Capture the cell that displays the provided text and extract its [x, y] central coordinate. 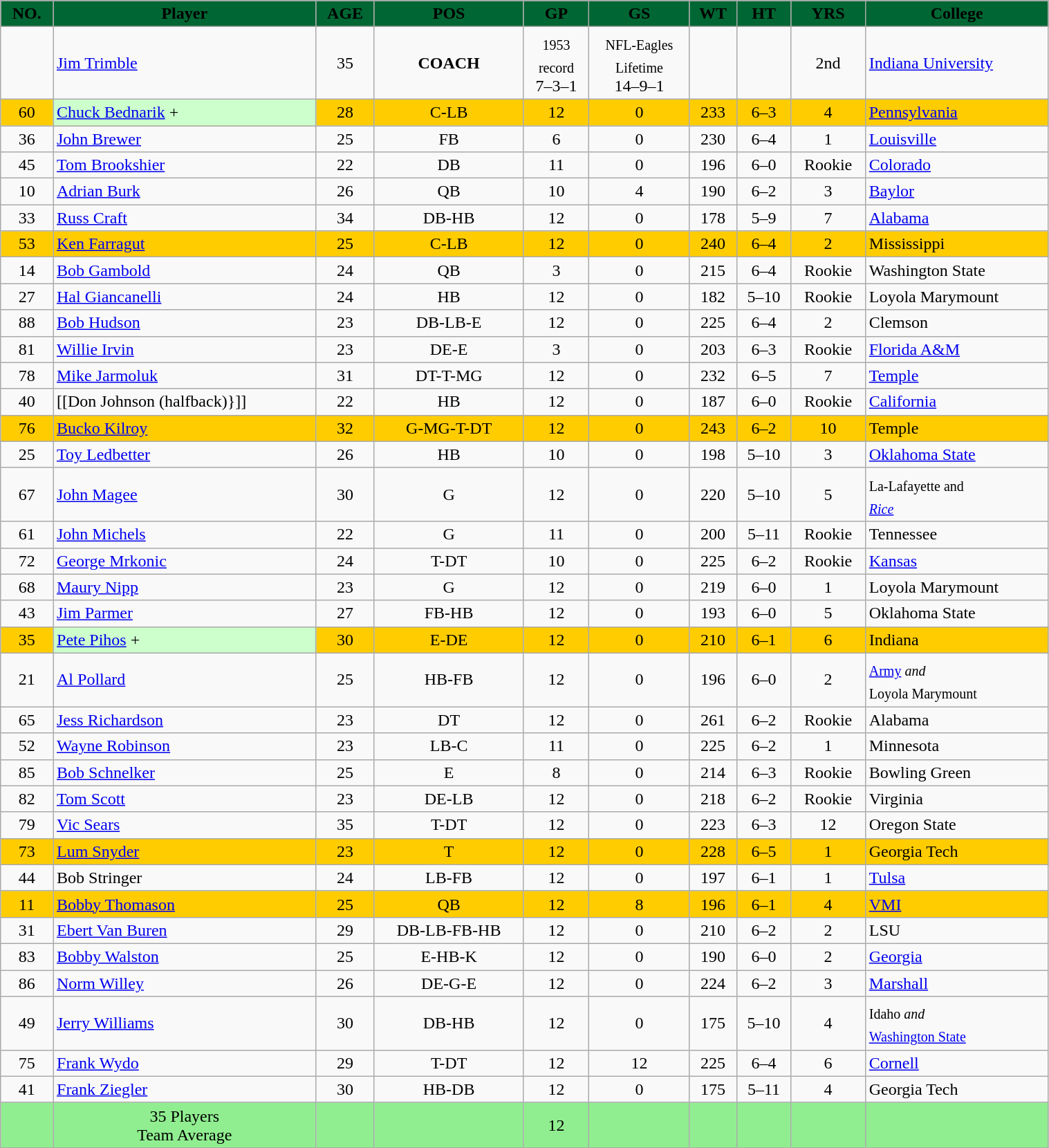
228 [713, 851]
Georgia [957, 956]
DT [449, 720]
Maury Nipp [184, 587]
John Michels [184, 535]
DB-LB-E [449, 323]
240 [713, 244]
Ken Farragut [184, 244]
FB-HB [449, 613]
Al Pollard [184, 680]
193 [713, 613]
Pennsylvania [957, 112]
Baylor [957, 192]
LB-C [449, 746]
Willie Irvin [184, 349]
67 [27, 494]
182 [713, 297]
85 [27, 772]
DE-E [449, 349]
Bob Schnelker [184, 772]
53 [27, 244]
Jim Trimble [184, 64]
College [957, 14]
Tom Scott [184, 799]
[[Don Johnson (halfback)}]] [184, 402]
DT-T-MG [449, 376]
Hal Giancanelli [184, 297]
Bowling Green [957, 772]
32 [345, 428]
52 [27, 746]
California [957, 402]
68 [27, 587]
Bob Gambold [184, 270]
Norm Willey [184, 983]
88 [27, 323]
Tom Brookshier [184, 165]
WT [713, 14]
79 [27, 825]
HB-DB [449, 1089]
76 [27, 428]
230 [713, 139]
223 [713, 825]
81 [27, 349]
Chuck Bednarik + [184, 112]
GP [556, 14]
Lum Snyder [184, 851]
Washington State [957, 270]
1953 record7–3–1 [556, 64]
NFL-Eagles Lifetime14–9–1 [639, 64]
36 [27, 139]
Bobby Walston [184, 956]
243 [713, 428]
NO. [27, 14]
Pete Pihos + [184, 640]
Kansas [957, 561]
Idaho and Washington State [957, 1024]
33 [27, 218]
187 [713, 402]
61 [27, 535]
E-DE [449, 640]
E-HB-K [449, 956]
41 [27, 1089]
Mike Jarmoluk [184, 376]
232 [713, 376]
Minnesota [957, 746]
AGE [345, 14]
Bob Stringer [184, 878]
Colorado [957, 165]
261 [713, 720]
40 [27, 402]
Frank Wydo [184, 1063]
Frank Ziegler [184, 1089]
Tulsa [957, 878]
Indiana University [957, 64]
John Brewer [184, 139]
203 [713, 349]
60 [27, 112]
Jess Richardson [184, 720]
75 [27, 1063]
DE-G-E [449, 983]
Clemson [957, 323]
Virginia [957, 799]
DB-LB-FB-HB [449, 930]
Louisville [957, 139]
Wayne Robinson [184, 746]
14 [27, 270]
86 [27, 983]
219 [713, 587]
LSU [957, 930]
La-Lafayette and Rice [957, 494]
George Mrkonic [184, 561]
Tennessee [957, 535]
178 [713, 218]
DE-LB [449, 799]
Oregon State [957, 825]
2nd [828, 64]
198 [713, 454]
233 [713, 112]
LB-FB [449, 878]
45 [27, 165]
Indiana [957, 640]
72 [27, 561]
197 [713, 878]
Ebert Van Buren [184, 930]
DB [449, 165]
E [449, 772]
T [449, 851]
28 [345, 112]
214 [713, 772]
Marshall [957, 983]
73 [27, 851]
FB [449, 139]
35 Players Team Average [184, 1124]
218 [713, 799]
Florida A&M [957, 349]
224 [713, 983]
Jerry Williams [184, 1024]
YRS [828, 14]
Bobby Thomason [184, 904]
Cornell [957, 1063]
HT [763, 14]
65 [27, 720]
VMI [957, 904]
POS [449, 14]
78 [27, 376]
Toy Ledbetter [184, 454]
Bob Hudson [184, 323]
82 [27, 799]
34 [345, 218]
John Magee [184, 494]
49 [27, 1024]
43 [27, 613]
200 [713, 535]
G-MG-T-DT [449, 428]
215 [713, 270]
Player [184, 14]
83 [27, 956]
Russ Craft [184, 218]
Jim Parmer [184, 613]
GS [639, 14]
Bucko Kilroy [184, 428]
44 [27, 878]
5–9 [763, 218]
220 [713, 494]
HB-FB [449, 680]
Vic Sears [184, 825]
Adrian Burk [184, 192]
21 [27, 680]
Mississippi [957, 244]
COACH [449, 64]
Army and Loyola Marymount [957, 680]
